Find where the given text appears and provide that cell's center as (x, y) coordinate. 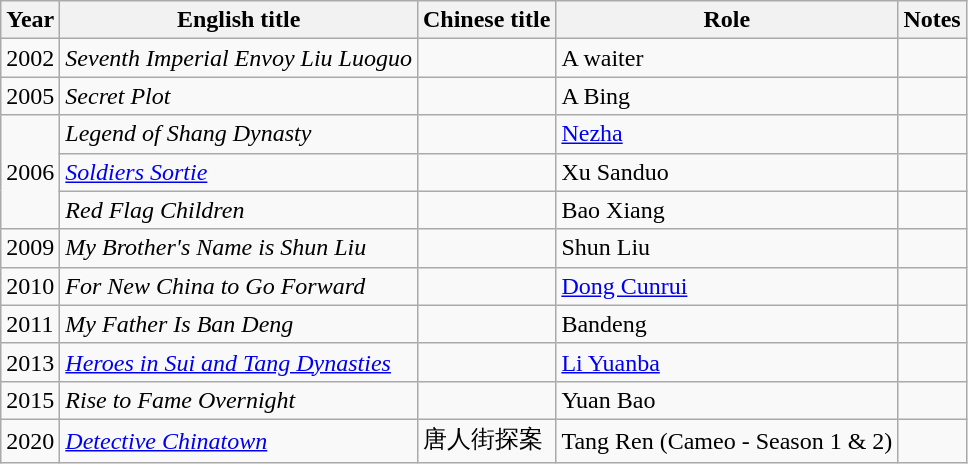
Nezha (727, 134)
2006 (30, 172)
Role (727, 20)
Bandeng (727, 324)
A Bing (727, 96)
Notes (932, 20)
A waiter (727, 58)
Heroes in Sui and Tang Dynasties (239, 362)
Year (30, 20)
2020 (30, 440)
唐人街探案 (486, 440)
Chinese title (486, 20)
Dong Cunrui (727, 286)
Soldiers Sortie (239, 172)
My Father Is Ban Deng (239, 324)
Seventh Imperial Envoy Liu Luoguo (239, 58)
Tang Ren (Cameo - Season 1 & 2) (727, 440)
2010 (30, 286)
Red Flag Children (239, 210)
My Brother's Name is Shun Liu (239, 248)
2005 (30, 96)
English title (239, 20)
Yuan Bao (727, 400)
Legend of Shang Dynasty (239, 134)
2015 (30, 400)
Detective Chinatown (239, 440)
Li Yuanba (727, 362)
Secret Plot (239, 96)
2009 (30, 248)
Shun Liu (727, 248)
Xu Sanduo (727, 172)
For New China to Go Forward (239, 286)
2011 (30, 324)
Rise to Fame Overnight (239, 400)
2002 (30, 58)
Bao Xiang (727, 210)
2013 (30, 362)
